Locate the cell with the specified text and output its [X, Y] center coordinate. 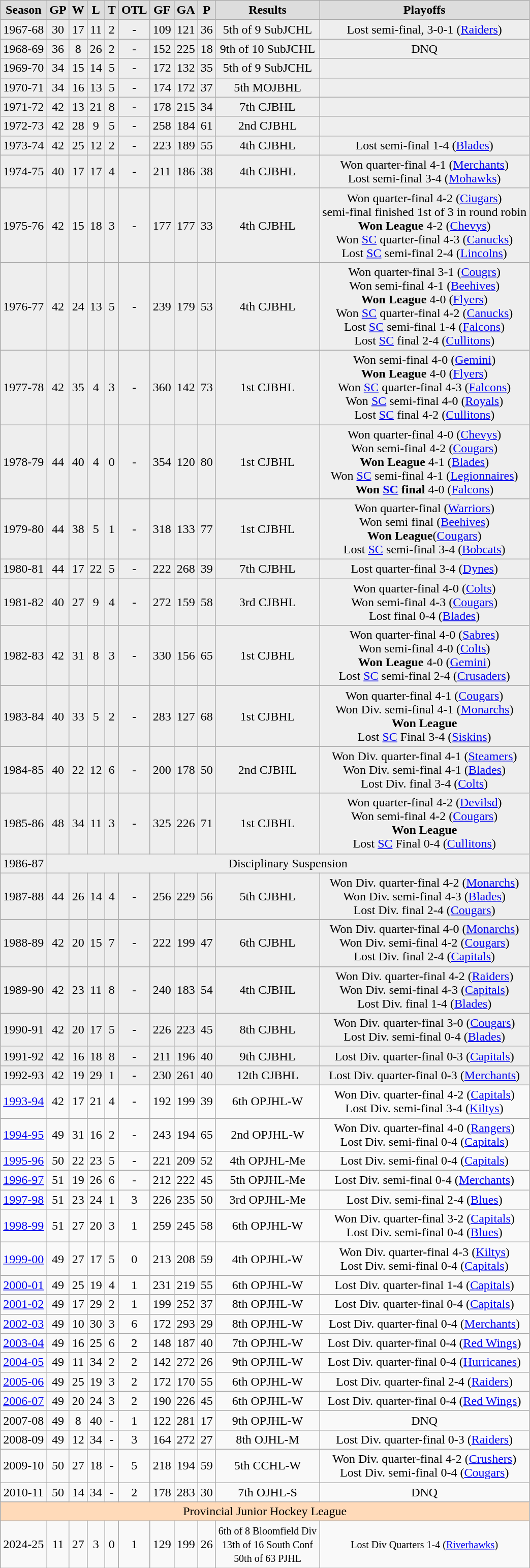
2001-02 [23, 1304]
Lost Div. quarter-final 1-4 (Capitals) [425, 1285]
240 [162, 990]
1990-91 [23, 1029]
192 [162, 1102]
184 [186, 126]
1992-93 [23, 1075]
218 [162, 1465]
Lost Div. quarter-final 0-3 (Capitals) [425, 1056]
1981-82 [23, 602]
W [78, 10]
196 [186, 1056]
1972-73 [23, 126]
268 [186, 569]
2000-01 [23, 1285]
Disciplinary Suspension [288, 863]
225 [186, 49]
48 [58, 823]
252 [186, 1304]
2024-25 [23, 1545]
4th OPJHL-Me [267, 1161]
148 [162, 1343]
1976-77 [23, 306]
47 [206, 943]
Won Div. quarter-final 4-0 (Monarchs)Won Div. semi-final 4-2 (Cougars)Lost Div. final 2-4 (Capitals) [425, 943]
Won Div. quarter-final 3-0 (Cougars)Lost Div. semi-final 0-4 (Blades) [425, 1029]
Won Div. quarter-final 4-2 (Raiders)Won Div. semi-final 4-3 (Capitals)Lost Div. final 1-4 (Blades) [425, 990]
8th OJHL-M [267, 1439]
GF [162, 10]
1967-68 [23, 29]
52 [206, 1161]
1998-99 [23, 1226]
12th CJBHL [267, 1075]
133 [186, 529]
1973-74 [23, 145]
2006-07 [23, 1401]
1984-85 [23, 770]
179 [186, 306]
Won quarter-final (Warriors)Won semi final (Beehives)Won League(Cougars)Lost SC semi-final 3-4 (Bobcats) [425, 529]
121 [186, 29]
1994-95 [23, 1134]
Won quarter-final 4-0 (Colts)Won semi-final 4-3 (Cougars)Lost final 0-4 (Blades) [425, 602]
330 [162, 655]
1996-97 [23, 1180]
209 [186, 1161]
T [112, 10]
159 [186, 602]
122 [162, 1420]
Won Div. quarter-final 4-2 (Capitals)Lost Div. semi-final 3-4 (Kiltys) [425, 1102]
Won quarter-final 4-0 (Chevys)Won semi-final 4-2 (Cougars)Won League 4-1 (Blades) Won SC semi-final 4-1 (Legionnaires)Won SC final 4-0 (Falcons) [425, 462]
170 [186, 1382]
3rd CJBHL [267, 602]
245 [186, 1226]
GP [58, 10]
318 [162, 529]
Won Div. quarter-final 4-2 (Monarchs)Won Div. semi-final 4-3 (Blades)Lost Div. final 2-4 (Cougars) [425, 896]
Won quarter-final 4-1 (Merchants)Lost semi-final 3-4 (Mohawks) [425, 172]
230 [162, 1075]
293 [186, 1324]
1980-81 [23, 569]
6th CJBHL [267, 943]
10 [78, 1324]
1975-76 [23, 225]
Lost Div. quarter-final 0-4 (Hurricanes) [425, 1362]
261 [186, 1075]
2002-03 [23, 1324]
1970-71 [23, 87]
Lost semi-final 1-4 (Blades) [425, 145]
Lost Div. quarter-final 0-4 (Capitals) [425, 1304]
2008-09 [23, 1439]
Lost Div. quarter-final 0-3 (Raiders) [425, 1439]
1977-78 [23, 387]
1979-80 [23, 529]
2007-08 [23, 1420]
7th OJHL-S [267, 1492]
9th CJBHL [267, 1056]
80 [206, 462]
1985-86 [23, 823]
1983-84 [23, 716]
3rd OPJHL-Me [267, 1200]
7th OPJHL-W [267, 1343]
1987-88 [23, 896]
132 [186, 68]
120 [186, 462]
325 [162, 823]
77 [206, 529]
1989-90 [23, 990]
Lost Div. semi-final 2-4 (Blues) [425, 1200]
P [206, 10]
Won quarter-final 4-0 (Sabres)Won semi-final 4-0 (Colts)Won League 4-0 (Gemini)Lost SC semi-final 2-4 (Crusaders) [425, 655]
28 [78, 126]
Lost Div. quarter-final 0-3 (Merchants) [425, 1075]
219 [186, 1285]
127 [186, 716]
54 [206, 990]
1995-96 [23, 1161]
Results [267, 10]
2004-05 [23, 1362]
259 [162, 1226]
1988-89 [23, 943]
164 [162, 1439]
229 [186, 896]
Won Div. quarter-final 4-1 (Steamers)Won Div. semi-final 4-1 (Blades)Lost Div. final 3-4 (Colts) [425, 770]
68 [206, 716]
9th of 10 SubJCHL [267, 49]
174 [162, 87]
61 [206, 126]
53 [206, 306]
1997-98 [23, 1200]
Won quarter-final 4-2 (Devilsd)Won semi-final 4-2 (Cougars)Won LeagueLost SC Final 0-4 (Cullitons) [425, 823]
109 [162, 29]
Won quarter-final 4-1 (Cougars)Won Div. semi-final 4-1 (Monarchs)Won LeagueLost SC Final 3-4 (Siskins) [425, 716]
OTL [134, 10]
183 [186, 990]
1999-00 [23, 1259]
235 [186, 1200]
189 [186, 145]
281 [186, 1420]
6th of 8 Bloomfield Div13th of 16 South Conf50th of 63 PJHL [267, 1545]
1978-79 [23, 462]
1969-70 [23, 68]
Won Div. quarter-final 3-2 (Capitals)Lost Div. semi-final 0-4 (Blues) [425, 1226]
2010-11 [23, 1492]
Lost Div. quarter-final 0-4 (Merchants) [425, 1324]
5th MOJBHL [267, 87]
231 [162, 1285]
5th CCHL-W [267, 1465]
2nd OPJHL-W [267, 1134]
56 [206, 896]
1974-75 [23, 172]
1968-69 [23, 49]
2003-04 [23, 1343]
258 [162, 126]
213 [162, 1259]
212 [162, 1180]
5th OPJHL-Me [267, 1180]
4th OPJHL-W [267, 1259]
Lost Div. semi-final 0-4 (Capitals) [425, 1161]
Won Div. quarter-final 4-2 (Crushers)Lost Div. semi-final 0-4 (Cougars) [425, 1465]
GA [186, 10]
360 [162, 387]
Provincial Junior Hockey League [265, 1512]
221 [162, 1161]
5th CJBHL [267, 896]
Won semi-final 4-0 (Gemini)Won League 4-0 (Flyers)Won SC quarter-final 4-3 (Falcons)Won SC semi-final 4-0 (Royals)Lost SC final 4-2 (Cullitons) [425, 387]
2005-06 [23, 1382]
129 [162, 1545]
256 [162, 896]
190 [162, 1401]
152 [162, 49]
Lost semi-final, 3-0-1 (Raiders) [425, 29]
71 [206, 823]
Playoffs [425, 10]
243 [162, 1134]
Season [23, 10]
7 [112, 943]
239 [162, 306]
1993-94 [23, 1102]
215 [186, 107]
Won Div. quarter-final 4-3 (Kiltys)Lost Div. semi-final 0-4 (Capitals) [425, 1259]
2009-10 [23, 1465]
186 [186, 172]
Lost Div Quarters 1-4 (Riverhawks) [425, 1545]
8th CJBHL [267, 1029]
200 [162, 770]
L [96, 10]
1986-87 [23, 863]
Lost Div. semi-final 0-4 (Merchants) [425, 1180]
1982-83 [23, 655]
187 [186, 1343]
1991-92 [23, 1056]
208 [186, 1259]
354 [162, 462]
Lost quarter-final 3-4 (Dynes) [425, 569]
1971-72 [23, 107]
73 [206, 387]
156 [186, 655]
Lost Div. quarter-final 2-4 (Raiders) [425, 1382]
Won Div. quarter-final 4-0 (Rangers)Lost Div. semi-final 0-4 (Capitals) [425, 1134]
